Output the (X, Y) coordinate of the center of the cell containing the given text.  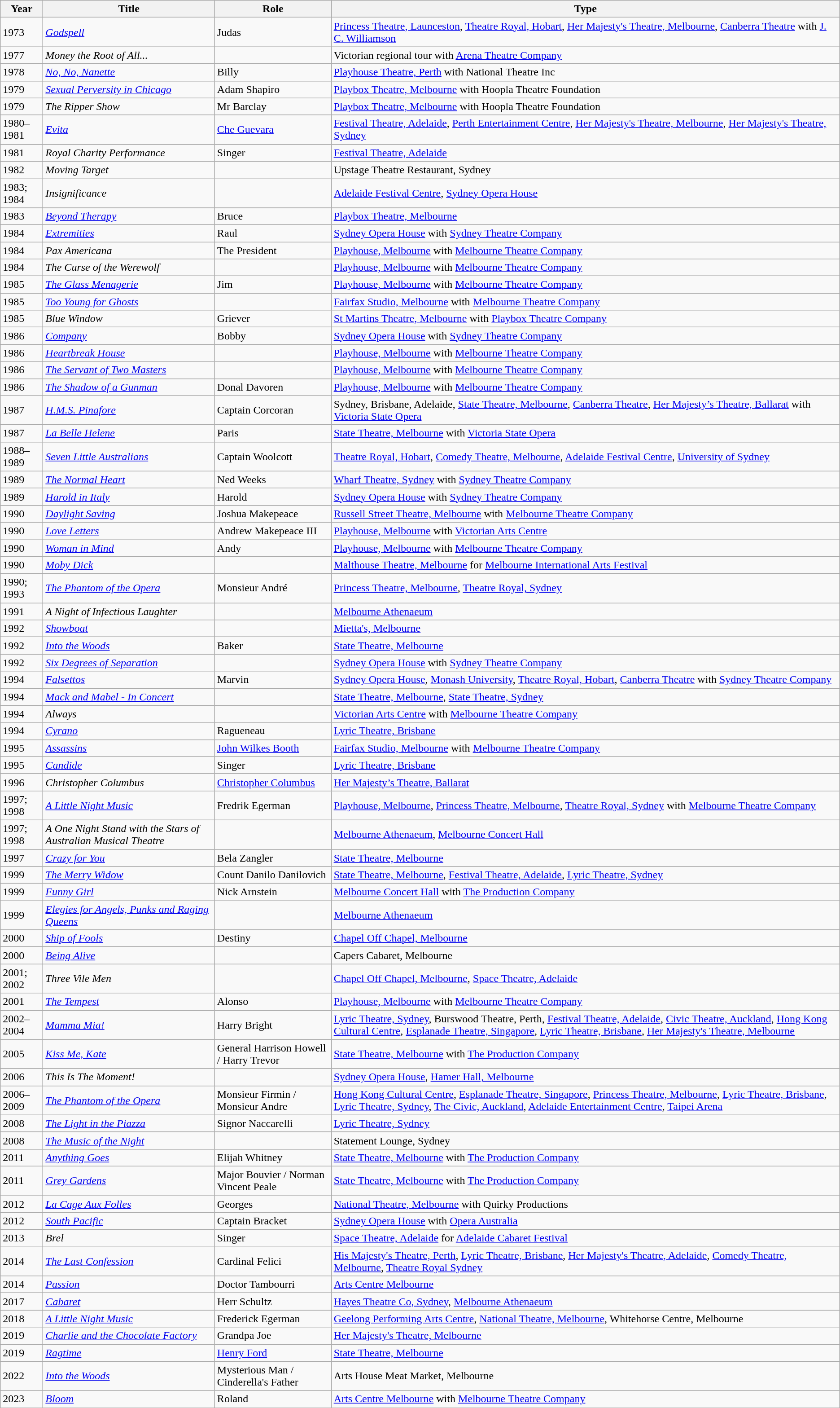
2022 (22, 1376)
2001 (22, 1002)
Three Vile Men (129, 979)
Princess Theatre, Melbourne, Theatre Royal, Sydney (585, 588)
Evita (129, 129)
Money the Root of All... (129, 55)
2005 (22, 1054)
Sydney Opera House, Monash University, Theatre Royal, Hobart, Canberra Theatre with Sydney Theatre Company (585, 680)
Victorian regional tour with Arena Theatre Company (585, 55)
2001; 2002 (22, 979)
Theatre Royal, Hobart, Comedy Theatre, Melbourne, Adelaide Festival Centre, University of Sydney (585, 456)
H.M.S. Pinafore (129, 410)
The Glass Menagerie (129, 285)
Judas (273, 32)
2023 (22, 1399)
Moving Target (129, 170)
Festival Theatre, Adelaide (585, 153)
Destiny (273, 938)
Bela Zangler (273, 858)
Insignificance (129, 193)
1997 (22, 858)
Signor Naccarelli (273, 1123)
Festival Theatre, Adelaide, Perth Entertainment Centre, Her Majesty's Theatre, Melbourne, Her Majesty's Theatre, Sydney (585, 129)
Ship of Fools (129, 938)
Baker (273, 646)
Mack and Mabel - In Concert (129, 697)
Her Majesty’s Theatre, Ballarat (585, 782)
Cyrano (129, 731)
1983; 1984 (22, 193)
Alonso (273, 1002)
Upstage Theatre Restaurant, Sydney (585, 170)
Seven Little Australians (129, 456)
1978 (22, 72)
The Light in the Piazza (129, 1123)
Godspell (129, 32)
The Servant of Two Masters (129, 370)
Harold (273, 497)
Six Degrees of Separation (129, 663)
National Theatre, Melbourne with Quirky Productions (585, 1204)
Year (22, 9)
Mysterious Man / Cinderella's Father (273, 1376)
Beyond Therapy (129, 216)
South Pacific (129, 1221)
Showboat (129, 629)
Always (129, 714)
Captain Woolcott (273, 456)
1982 (22, 170)
Melbourne Athenaeum, Melbourne Concert Hall (585, 834)
Adelaide Festival Centre, Sydney Opera House (585, 193)
The Last Confession (129, 1262)
La Belle Helene (129, 433)
Title (129, 9)
Nick Arnstein (273, 892)
Major Bouvier / Norman Vincent Peale (273, 1181)
La Cage Aux Folles (129, 1204)
2018 (22, 1319)
Daylight Saving (129, 514)
Role (273, 9)
Herr Schultz (273, 1302)
Arts Centre Melbourne with Melbourne Theatre Company (585, 1399)
Mamma Mia! (129, 1025)
Harry Bright (273, 1025)
John Wilkes Booth (273, 748)
Frederick Egerman (273, 1319)
Playbox Theatre, Melbourne (585, 216)
1977 (22, 55)
Royal Charity Performance (129, 153)
Passion (129, 1285)
1981 (22, 153)
Playhouse Theatre, Perth with National Theatre Inc (585, 72)
Bloom (129, 1399)
No, No, Nanette (129, 72)
Hayes Theatre Co, Sydney, Melbourne Athenaeum (585, 1302)
Griever (273, 319)
1973 (22, 32)
Grandpa Joe (273, 1336)
Playhouse, Melbourne, Princess Theatre, Melbourne, Theatre Royal, Sydney with Melbourne Theatre Company (585, 805)
Charlie and the Chocolate Factory (129, 1336)
Harold in Italy (129, 497)
Elegies for Angels, Punks and Raging Queens (129, 915)
Henry Ford (273, 1353)
2006–2009 (22, 1100)
Kiss Me, Kate (129, 1054)
Andrew Makepeace III (273, 531)
Capers Cabaret, Melbourne (585, 955)
Paris (273, 433)
Playhouse, Melbourne with Victorian Arts Centre (585, 531)
Sydney, Brisbane, Adelaide, State Theatre, Melbourne, Canberra Theatre, Her Majesty’s Theatre, Ballarat with Victoria State Opera (585, 410)
His Majesty's Theatre, Perth, Lyric Theatre, Brisbane, Her Majesty's Theatre, Adelaide, Comedy Theatre, Melbourne, Theatre Royal Sydney (585, 1262)
Roland (273, 1399)
1980–1981 (22, 129)
Melbourne Concert Hall with The Production Company (585, 892)
Blue Window (129, 319)
Fredrik Egerman (273, 805)
Captain Bracket (273, 1221)
Love Letters (129, 531)
Candide (129, 765)
Ragueneau (273, 731)
Geelong Performing Arts Centre, National Theatre, Melbourne, Whitehorse Centre, Melbourne (585, 1319)
Chapel Off Chapel, Melbourne (585, 938)
The Shadow of a Gunman (129, 387)
2013 (22, 1238)
Arts House Meat Market, Melbourne (585, 1376)
Ragtime (129, 1353)
Elijah Whitney (273, 1157)
Anything Goes (129, 1157)
1988–1989 (22, 456)
Pax Americana (129, 250)
Moby Dick (129, 565)
Billy (273, 72)
Statement Lounge, Sydney (585, 1140)
Mr Barclay (273, 106)
Captain Corcoran (273, 410)
Funny Girl (129, 892)
The Normal Heart (129, 480)
Cardinal Felici (273, 1262)
1990; 1993 (22, 588)
Doctor Tambourri (273, 1285)
The Curse of the Werewolf (129, 268)
Cabaret (129, 1302)
Donal Davoren (273, 387)
Bruce (273, 216)
Her Majesty's Theatre, Melbourne (585, 1336)
State Theatre, Melbourne, Festival Theatre, Adelaide, Lyric Theatre, Sydney (585, 875)
Princess Theatre, Launceston, Theatre Royal, Hobart, Her Majesty's Theatre, Melbourne, Canberra Theatre with J. C. Williamson (585, 32)
Sexual Perversity in Chicago (129, 89)
Victorian Arts Centre with Melbourne Theatre Company (585, 714)
Joshua Makepeace (273, 514)
Too Young for Ghosts (129, 302)
The Merry Widow (129, 875)
Arts Centre Melbourne (585, 1285)
Heartbreak House (129, 353)
Malthouse Theatre, Melbourne for Melbourne International Arts Festival (585, 565)
Sydney Opera House, Hamer Hall, Melbourne (585, 1077)
State Theatre, Melbourne with Victoria State Opera (585, 433)
Chapel Off Chapel, Melbourne, Space Theatre, Adelaide (585, 979)
1996 (22, 782)
The Ripper Show (129, 106)
Raul (273, 233)
The Tempest (129, 1002)
A Night of Infectious Laughter (129, 612)
A One Night Stand with the Stars of Australian Musical Theatre (129, 834)
Mietta's, Melbourne (585, 629)
The President (273, 250)
Company (129, 336)
Being Alive (129, 955)
St Martins Theatre, Melbourne with Playbox Theatre Company (585, 319)
Woman in Mind (129, 548)
Che Guevara (273, 129)
Andy (273, 548)
Type (585, 9)
Russell Street Theatre, Melbourne with Melbourne Theatre Company (585, 514)
Marvin (273, 680)
Wharf Theatre, Sydney with Sydney Theatre Company (585, 480)
Space Theatre, Adelaide for Adelaide Cabaret Festival (585, 1238)
Jim (273, 285)
Adam Shapiro (273, 89)
This Is The Moment! (129, 1077)
Georges (273, 1204)
1991 (22, 612)
Falsettos (129, 680)
The Music of the Night (129, 1140)
Sydney Opera House with Opera Australia (585, 1221)
State Theatre, Melbourne, State Theatre, Sydney (585, 697)
Crazy for You (129, 858)
Count Danilo Danilovich (273, 875)
Monsieur André (273, 588)
Monsieur Firmin / Monsieur Andre (273, 1100)
2017 (22, 1302)
Lyric Theatre, Sydney (585, 1123)
Ned Weeks (273, 480)
Bobby (273, 336)
Grey Gardens (129, 1181)
1983 (22, 216)
Extremities (129, 233)
Assassins (129, 748)
Brel (129, 1238)
2002–2004 (22, 1025)
General Harrison Howell / Harry Trevor (273, 1054)
2006 (22, 1077)
